Provide the (X, Y) coordinate of the cell's center where the given text is located.  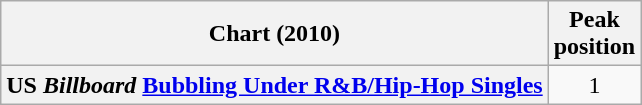
Chart (2010) (274, 34)
US Billboard Bubbling Under R&B/Hip-Hop Singles (274, 85)
1 (594, 85)
Peakposition (594, 34)
